For the text-containing cell, return its midpoint in [x, y] coordinate format. 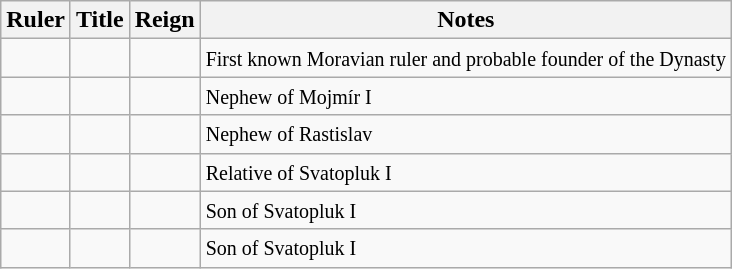
Reign [164, 20]
Ruler [36, 20]
First known Moravian ruler and probable founder of the Dynasty [466, 58]
Relative of Svatopluk I [466, 172]
Nephew of Mojmír I [466, 96]
Nephew of Rastislav [466, 134]
Title [100, 20]
Notes [466, 20]
